Return [x, y] of the center of cell containing provided text 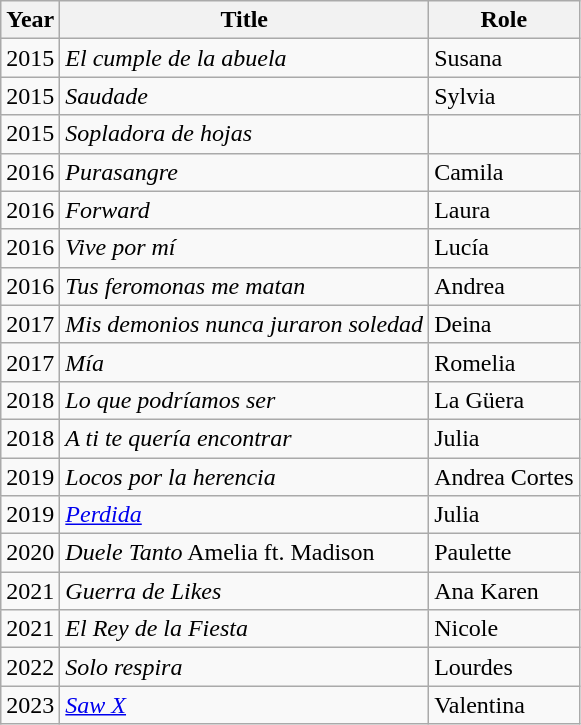
La Güera [504, 400]
Lo que podríamos ser [244, 400]
Romelia [504, 362]
Lourdes [504, 667]
Andrea Cortes [504, 477]
Laura [504, 210]
Saw X [244, 705]
Tus feromonas me matan [244, 286]
Locos por la herencia [244, 477]
El Rey de la Fiesta [244, 629]
Role [504, 20]
Saudade [244, 96]
Sopladora de hojas [244, 134]
2022 [30, 667]
Susana [504, 58]
Vive por mí [244, 248]
Sylvia [504, 96]
Duele Tanto Amelia ft. Madison [244, 553]
Forward [244, 210]
Lucía [504, 248]
Camila [504, 172]
Purasangre [244, 172]
El cumple de la abuela [244, 58]
Solo respira [244, 667]
Valentina [504, 705]
Ana Karen [504, 591]
Year [30, 20]
Andrea [504, 286]
Paulette [504, 553]
Nicole [504, 629]
2020 [30, 553]
2023 [30, 705]
Mía [244, 362]
Mis demonios nunca juraron soledad [244, 324]
Deina [504, 324]
Perdida [244, 515]
A ti te quería encontrar [244, 438]
Guerra de Likes [244, 591]
Title [244, 20]
